Capture the cell that displays the provided text and extract its [X, Y] central coordinate. 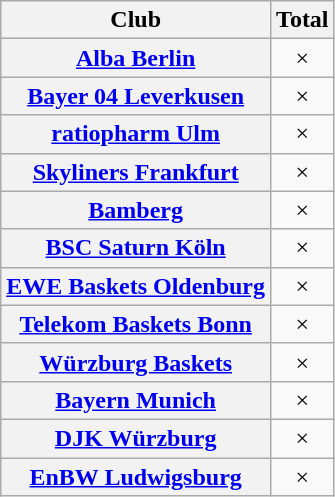
BSC Saturn Köln [136, 248]
Würzburg Baskets [136, 362]
Telekom Baskets Bonn [136, 324]
Total [303, 20]
ratiopharm Ulm [136, 134]
EnBW Ludwigsburg [136, 477]
Club [136, 20]
Bayer 04 Leverkusen [136, 96]
Bamberg [136, 210]
Bayern Munich [136, 400]
Alba Berlin [136, 58]
DJK Würzburg [136, 438]
Skyliners Frankfurt [136, 172]
EWE Baskets Oldenburg [136, 286]
